Find where the given text appears and provide that cell's center as (x, y) coordinate. 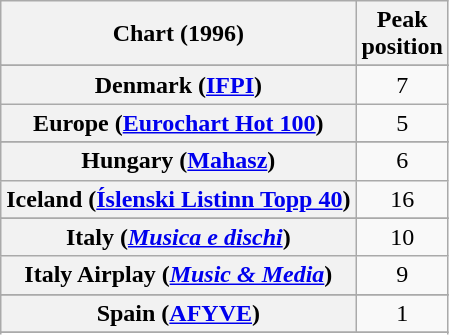
6 (402, 161)
16 (402, 199)
1 (402, 313)
9 (402, 275)
Iceland (Íslenski Listinn Topp 40) (178, 199)
Italy Airplay (Music & Media) (178, 275)
5 (402, 123)
Denmark (IFPI) (178, 85)
Italy (Musica e dischi) (178, 237)
Spain (AFYVE) (178, 313)
Hungary (Mahasz) (178, 161)
7 (402, 85)
Europe (Eurochart Hot 100) (178, 123)
Peakposition (402, 34)
10 (402, 237)
Chart (1996) (178, 34)
